Return (x, y) of the center of cell containing provided text 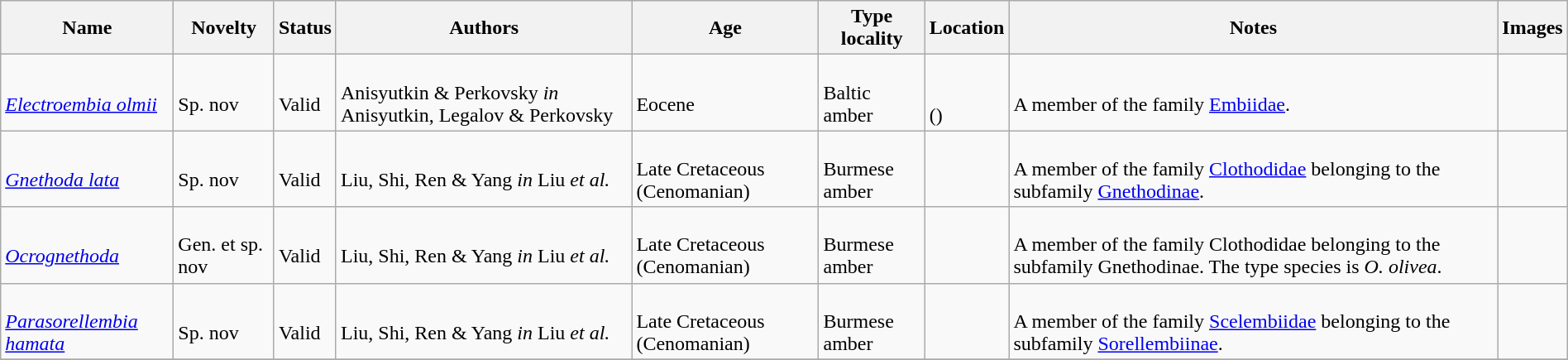
Notes (1254, 28)
Eocene (725, 93)
() (967, 93)
Electroembia olmii (88, 93)
Anisyutkin & Perkovsky in Anisyutkin, Legalov & Perkovsky (483, 93)
Novelty (224, 28)
Status (304, 28)
A member of the family Clothodidae belonging to the subfamily Gnethodinae. (1254, 169)
Images (1532, 28)
A member of the family Clothodidae belonging to the subfamily Gnethodinae. The type species is O. olivea. (1254, 245)
Authors (483, 28)
Ocrognethoda (88, 245)
Location (967, 28)
Gen. et sp. nov (224, 245)
Parasorellembia hamata (88, 321)
A member of the family Embiidae. (1254, 93)
Baltic amber (872, 93)
Gnethoda lata (88, 169)
Name (88, 28)
Type locality (872, 28)
Age (725, 28)
A member of the family Scelembiidae belonging to the subfamily Sorellembiinae. (1254, 321)
